Output the (x, y) coordinate of the center of the cell containing the given text.  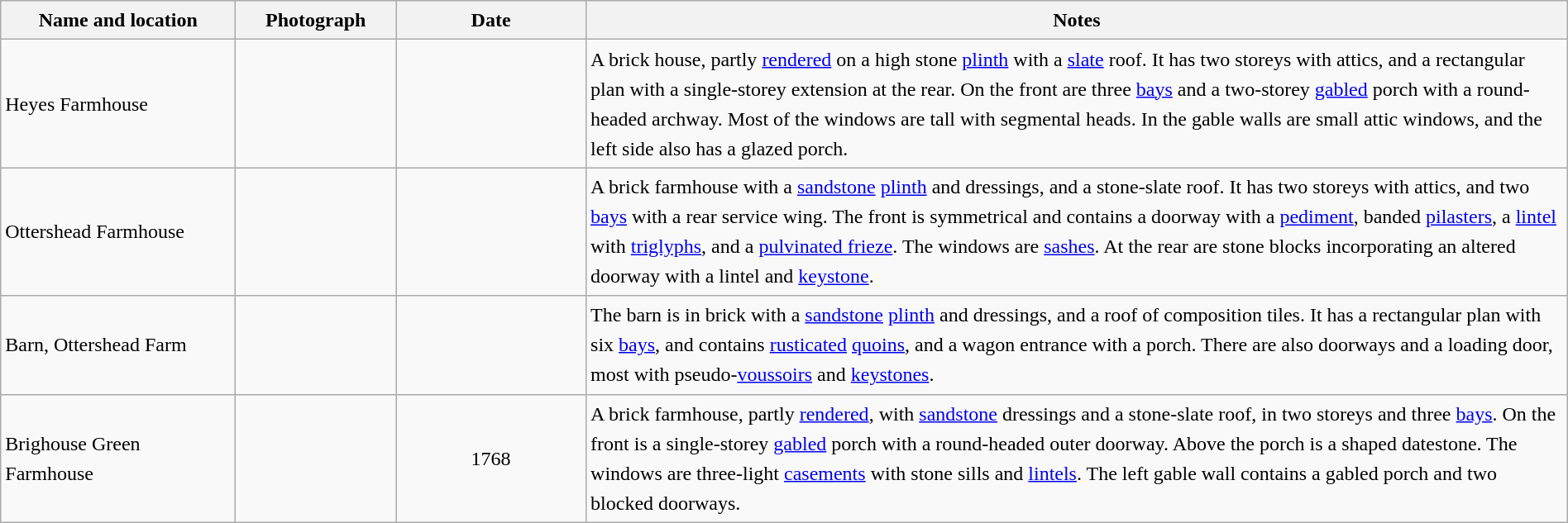
Date (491, 20)
Notes (1077, 20)
Heyes Farmhouse (118, 104)
Barn, Ottershead Farm (118, 345)
1768 (491, 458)
Ottershead Farmhouse (118, 231)
Photograph (316, 20)
Name and location (118, 20)
Brighouse Green Farmhouse (118, 458)
